For the text-containing cell, return its midpoint in (X, Y) coordinate format. 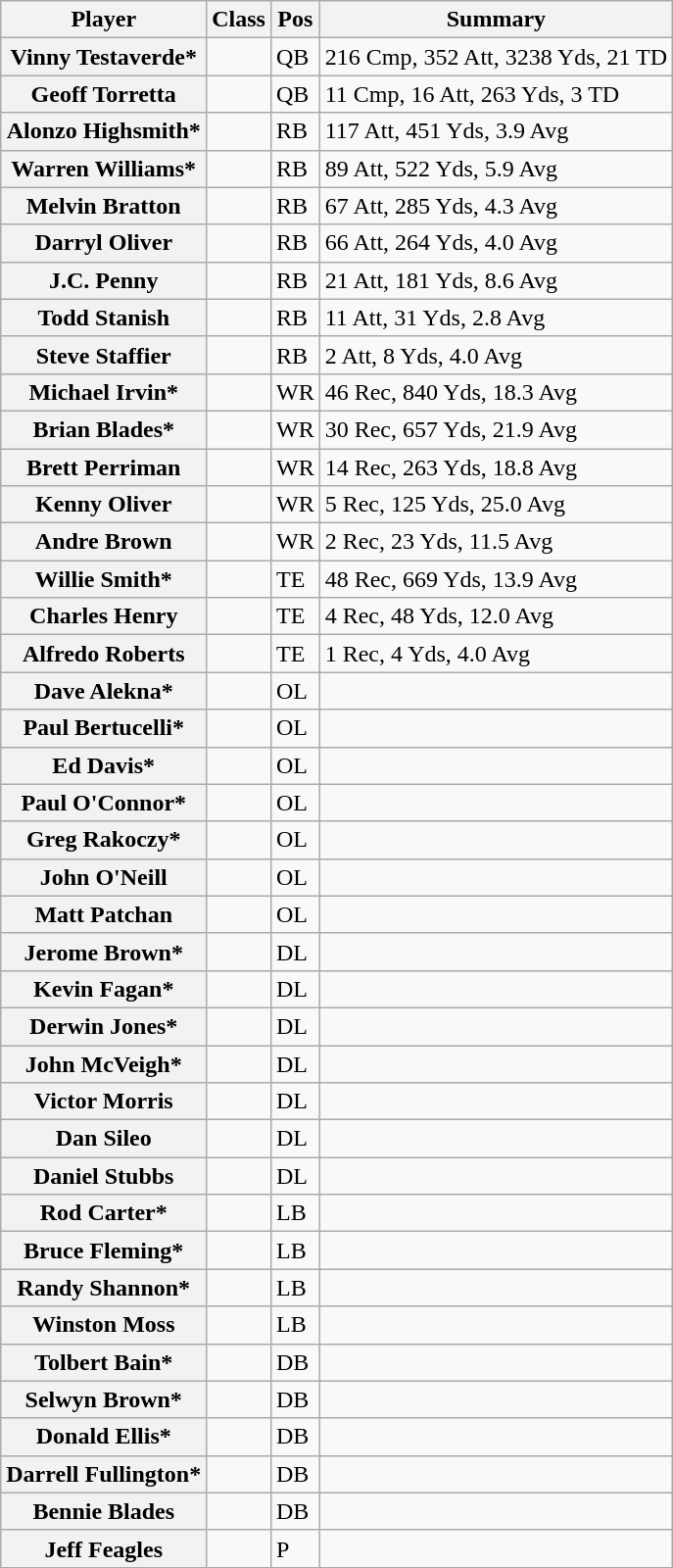
Dan Sileo (104, 1139)
Daniel Stubbs (104, 1176)
Todd Stanish (104, 318)
P (295, 1548)
Charles Henry (104, 616)
Ed Davis* (104, 765)
Selwyn Brown* (104, 1399)
Donald Ellis* (104, 1437)
Tolbert Bain* (104, 1362)
1 Rec, 4 Yds, 4.0 Avg (496, 654)
Greg Rakoczy* (104, 840)
Matt Patchan (104, 914)
117 Att, 451 Yds, 3.9 Avg (496, 131)
Warren Williams* (104, 169)
Andre Brown (104, 542)
21 Att, 181 Yds, 8.6 Avg (496, 280)
Jeff Feagles (104, 1548)
Darryl Oliver (104, 243)
Alfredo Roberts (104, 654)
Melvin Bratton (104, 206)
Paul Bertucelli* (104, 728)
Summary (496, 20)
5 Rec, 125 Yds, 25.0 Avg (496, 505)
216 Cmp, 352 Att, 3238 Yds, 21 TD (496, 57)
Willie Smith* (104, 579)
4 Rec, 48 Yds, 12.0 Avg (496, 616)
11 Att, 31 Yds, 2.8 Avg (496, 318)
John McVeigh* (104, 1063)
Bruce Fleming* (104, 1250)
Jerome Brown* (104, 952)
Geoff Torretta (104, 94)
Bennie Blades (104, 1511)
14 Rec, 263 Yds, 18.8 Avg (496, 467)
Brett Perriman (104, 467)
John O'Neill (104, 877)
67 Att, 285 Yds, 4.3 Avg (496, 206)
Alonzo Highsmith* (104, 131)
Player (104, 20)
46 Rec, 840 Yds, 18.3 Avg (496, 392)
Darrell Fullington* (104, 1474)
2 Rec, 23 Yds, 11.5 Avg (496, 542)
Victor Morris (104, 1102)
Steve Staffier (104, 355)
Winston Moss (104, 1325)
Randy Shannon* (104, 1288)
89 Att, 522 Yds, 5.9 Avg (496, 169)
Dave Alekna* (104, 691)
Kenny Oliver (104, 505)
Brian Blades* (104, 429)
Class (239, 20)
Paul O'Connor* (104, 803)
Vinny Testaverde* (104, 57)
11 Cmp, 16 Att, 263 Yds, 3 TD (496, 94)
Pos (295, 20)
30 Rec, 657 Yds, 21.9 Avg (496, 429)
Rod Carter* (104, 1213)
J.C. Penny (104, 280)
2 Att, 8 Yds, 4.0 Avg (496, 355)
Derwin Jones* (104, 1026)
48 Rec, 669 Yds, 13.9 Avg (496, 579)
Michael Irvin* (104, 392)
Kevin Fagan* (104, 989)
66 Att, 264 Yds, 4.0 Avg (496, 243)
